For the text-containing cell, return its midpoint in (X, Y) coordinate format. 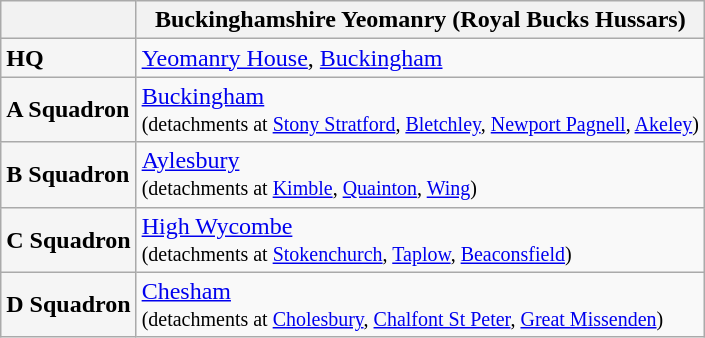
A Squadron (68, 110)
Buckingham(detachments at Stony Stratford, Bletchley, Newport Pagnell, Akeley) (420, 110)
B Squadron (68, 174)
Chesham(detachments at Cholesbury, Chalfont St Peter, Great Missenden) (420, 304)
D Squadron (68, 304)
Yeomanry House, Buckingham (420, 58)
High Wycombe(detachments at Stokenchurch, Taplow, Beaconsfield) (420, 240)
Buckinghamshire Yeomanry (Royal Bucks Hussars) (420, 20)
HQ (68, 58)
Aylesbury(detachments at Kimble, Quainton, Wing) (420, 174)
C Squadron (68, 240)
